Return the (X, Y) coordinate for the center point of the cell that contains the specified text.  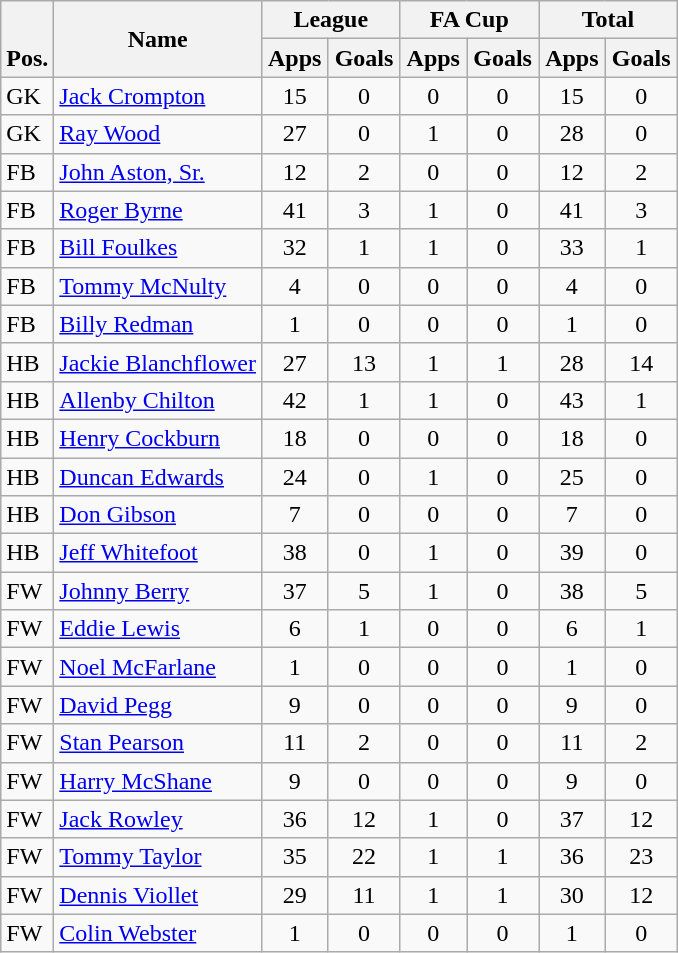
29 (294, 895)
39 (572, 553)
Don Gibson (158, 515)
23 (641, 857)
24 (294, 477)
22 (364, 857)
33 (572, 248)
Henry Cockburn (158, 438)
Ray Wood (158, 134)
Jack Crompton (158, 96)
Tommy McNulty (158, 286)
Jack Rowley (158, 819)
32 (294, 248)
Tommy Taylor (158, 857)
13 (364, 362)
25 (572, 477)
Duncan Edwards (158, 477)
Eddie Lewis (158, 629)
John Aston, Sr. (158, 172)
Noel McFarlane (158, 667)
Jackie Blanchflower (158, 362)
Jeff Whitefoot (158, 553)
30 (572, 895)
43 (572, 400)
Colin Webster (158, 933)
David Pegg (158, 705)
Dennis Viollet (158, 895)
42 (294, 400)
League (330, 20)
Johnny Berry (158, 591)
Harry McShane (158, 781)
Roger Byrne (158, 210)
Pos. (28, 39)
FA Cup (470, 20)
Name (158, 39)
Billy Redman (158, 324)
Allenby Chilton (158, 400)
Bill Foulkes (158, 248)
Total (608, 20)
14 (641, 362)
35 (294, 857)
Stan Pearson (158, 743)
